Identify which cell holds the provided text, then report its [x, y] central coordinate. 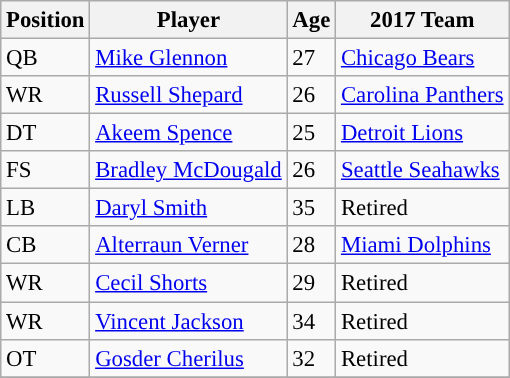
Bradley McDougald [188, 170]
25 [312, 133]
Russell Shepard [188, 95]
Daryl Smith [188, 208]
Alterraun Verner [188, 245]
Gosder Cherilus [188, 358]
Position [46, 20]
Mike Glennon [188, 58]
27 [312, 58]
Chicago Bears [422, 58]
Carolina Panthers [422, 95]
FS [46, 170]
Vincent Jackson [188, 321]
34 [312, 321]
OT [46, 358]
29 [312, 283]
Seattle Seahawks [422, 170]
Akeem Spence [188, 133]
LB [46, 208]
Miami Dolphins [422, 245]
2017 Team [422, 20]
DT [46, 133]
35 [312, 208]
Age [312, 20]
32 [312, 358]
Detroit Lions [422, 133]
28 [312, 245]
Player [188, 20]
Cecil Shorts [188, 283]
CB [46, 245]
QB [46, 58]
